Capture the cell that displays the provided text and extract its (x, y) central coordinate. 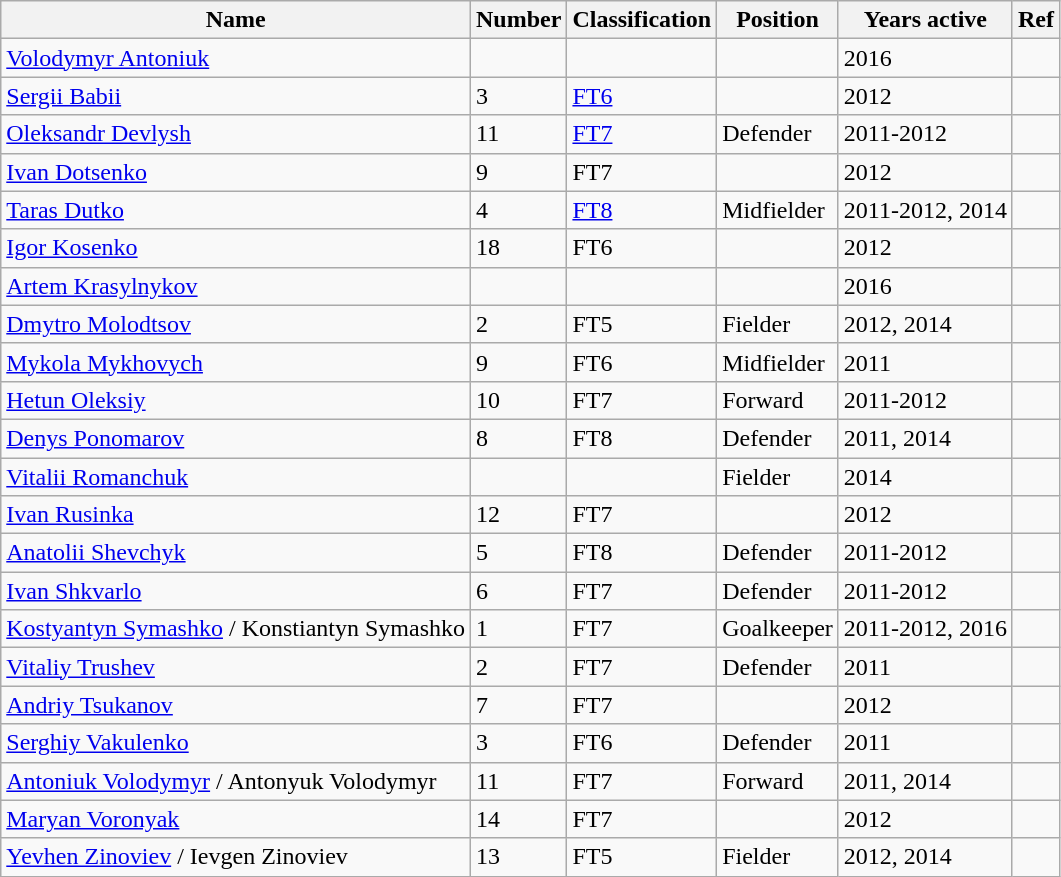
Ivan Shkvarlo (236, 591)
10 (519, 400)
Maryan Voronyak (236, 819)
Volodymyr Antoniuk (236, 58)
Years active (925, 20)
1 (519, 629)
5 (519, 553)
13 (519, 857)
Hetun Oleksiy (236, 400)
Number (519, 20)
Sergii Babii (236, 96)
Vitaliy Trushev (236, 667)
Ivan Rusinka (236, 515)
2011-2012, 2014 (925, 210)
Antoniuk Volodymyr / Antonyuk Volodymyr (236, 781)
Goalkeeper (778, 629)
Ref (1036, 20)
2011-2012, 2016 (925, 629)
Serghiy Vakulenko (236, 743)
Taras Dutko (236, 210)
Yevhen Zinoviev / Ievgen Zinoviev (236, 857)
8 (519, 438)
Mykola Mykhovych (236, 362)
Andriy Tsukanov (236, 705)
Position (778, 20)
18 (519, 248)
4 (519, 210)
Vitalii Romanchuk (236, 477)
Oleksandr Devlysh (236, 134)
Kostyantyn Symashko / Konstiantyn Symashko (236, 629)
7 (519, 705)
Denys Ponomarov (236, 438)
Name (236, 20)
Anatolii Shevchyk (236, 553)
2014 (925, 477)
14 (519, 819)
Classification (642, 20)
Dmytro Molodtsov (236, 324)
Igor Kosenko (236, 248)
6 (519, 591)
Artem Krasylnykov (236, 286)
12 (519, 515)
Ivan Dotsenko (236, 172)
